Scan for the cell matching the given text and deliver its [x, y] coordinate at center. 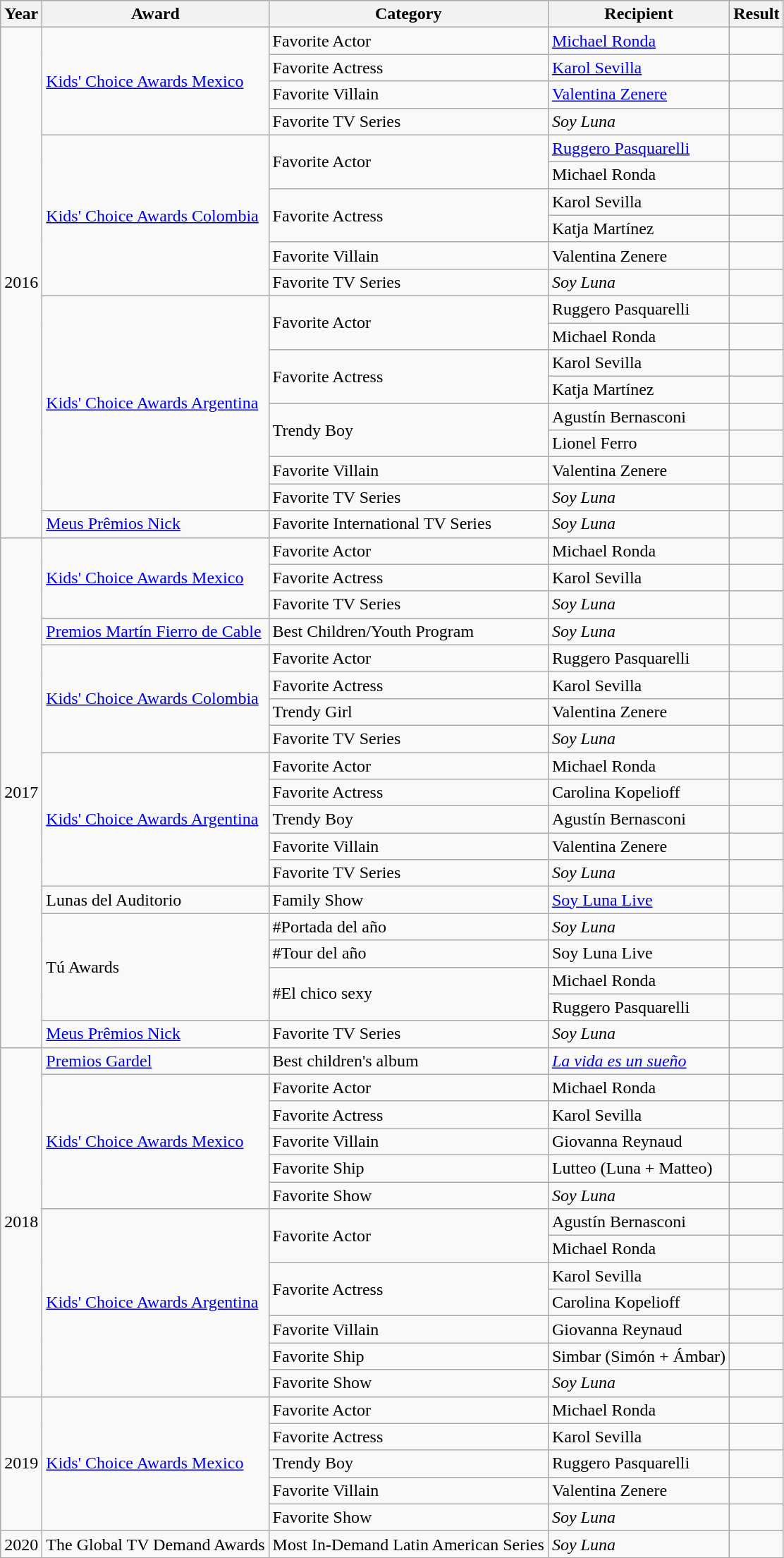
Result [757, 14]
Lunas del Auditorio [155, 900]
#Portada del año [408, 927]
Simbar (Simón + Ámbar) [639, 1356]
#Tour del año [408, 954]
Category [408, 14]
Premios Gardel [155, 1061]
The Global TV Demand Awards [155, 1544]
#El chico sexy [408, 994]
2019 [21, 1463]
Best Children/Youth Program [408, 631]
2018 [21, 1222]
Favorite International TV Series [408, 524]
Lionel Ferro [639, 444]
2017 [21, 793]
Recipient [639, 14]
Most In-Demand Latin American Series [408, 1544]
La vida es un sueño [639, 1061]
Family Show [408, 900]
Best children's album [408, 1061]
2016 [21, 282]
Lutteo (Luna + Matteo) [639, 1168]
2020 [21, 1544]
Year [21, 14]
Premios Martín Fierro de Cable [155, 631]
Award [155, 14]
Trendy Girl [408, 712]
Tú Awards [155, 967]
